Detect which cell encompasses the target text, then output its (x, y) center coordinate. 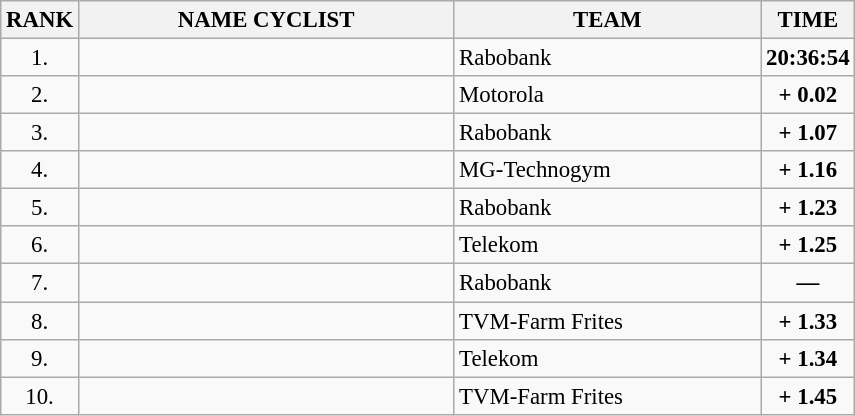
MG-Technogym (608, 170)
RANK (40, 20)
+ 1.16 (808, 170)
9. (40, 358)
Motorola (608, 95)
1. (40, 58)
4. (40, 170)
+ 1.45 (808, 396)
2. (40, 95)
+ 1.25 (808, 245)
3. (40, 133)
20:36:54 (808, 58)
7. (40, 283)
5. (40, 208)
+ 1.33 (808, 321)
10. (40, 396)
+ 0.02 (808, 95)
6. (40, 245)
— (808, 283)
TIME (808, 20)
8. (40, 321)
+ 1.23 (808, 208)
TEAM (608, 20)
+ 1.07 (808, 133)
NAME CYCLIST (266, 20)
+ 1.34 (808, 358)
